Provide the [x, y] coordinate of the cell's center where the given text is located.  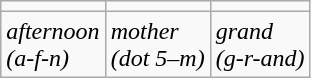
afternoon(a-f-n) [53, 44]
mother(dot 5–m) [158, 44]
grand(g-r-and) [260, 44]
